Scan for the cell matching the given text and deliver its [x, y] coordinate at center. 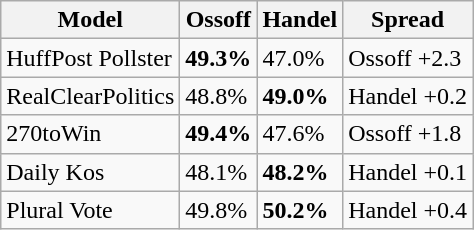
49.8% [218, 210]
HuffPost Pollster [90, 58]
49.3% [218, 58]
Ossoff +2.3 [408, 58]
270toWin [90, 134]
Handel [300, 20]
48.1% [218, 172]
Spread [408, 20]
Ossoff +1.8 [408, 134]
Model [90, 20]
Handel +0.4 [408, 210]
50.2% [300, 210]
47.0% [300, 58]
RealClearPolitics [90, 96]
Daily Kos [90, 172]
49.0% [300, 96]
Plural Vote [90, 210]
48.8% [218, 96]
48.2% [300, 172]
Ossoff [218, 20]
47.6% [300, 134]
Handel +0.1 [408, 172]
Handel +0.2 [408, 96]
49.4% [218, 134]
